Search for the cell housing the specified text and yield its [X, Y] center coordinate. 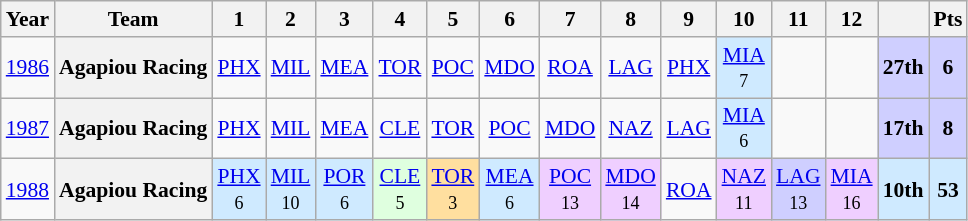
CLE5 [400, 190]
1988 [28, 190]
10th [904, 190]
MEA6 [510, 190]
4 [400, 19]
MIA7 [744, 68]
PHX6 [238, 190]
27th [904, 68]
11 [798, 19]
NAZ [630, 128]
7 [570, 19]
CLE [400, 128]
1987 [28, 128]
MIA16 [852, 190]
MIA6 [744, 128]
TOR3 [452, 190]
POR6 [344, 190]
5 [452, 19]
9 [689, 19]
1 [238, 19]
NAZ11 [744, 190]
POC13 [570, 190]
10 [744, 19]
3 [344, 19]
2 [291, 19]
17th [904, 128]
LAG13 [798, 190]
Pts [948, 19]
12 [852, 19]
MIL10 [291, 190]
Year [28, 19]
1986 [28, 68]
53 [948, 190]
MDO14 [630, 190]
Team [133, 19]
